Capture the cell that displays the provided text and extract its (x, y) central coordinate. 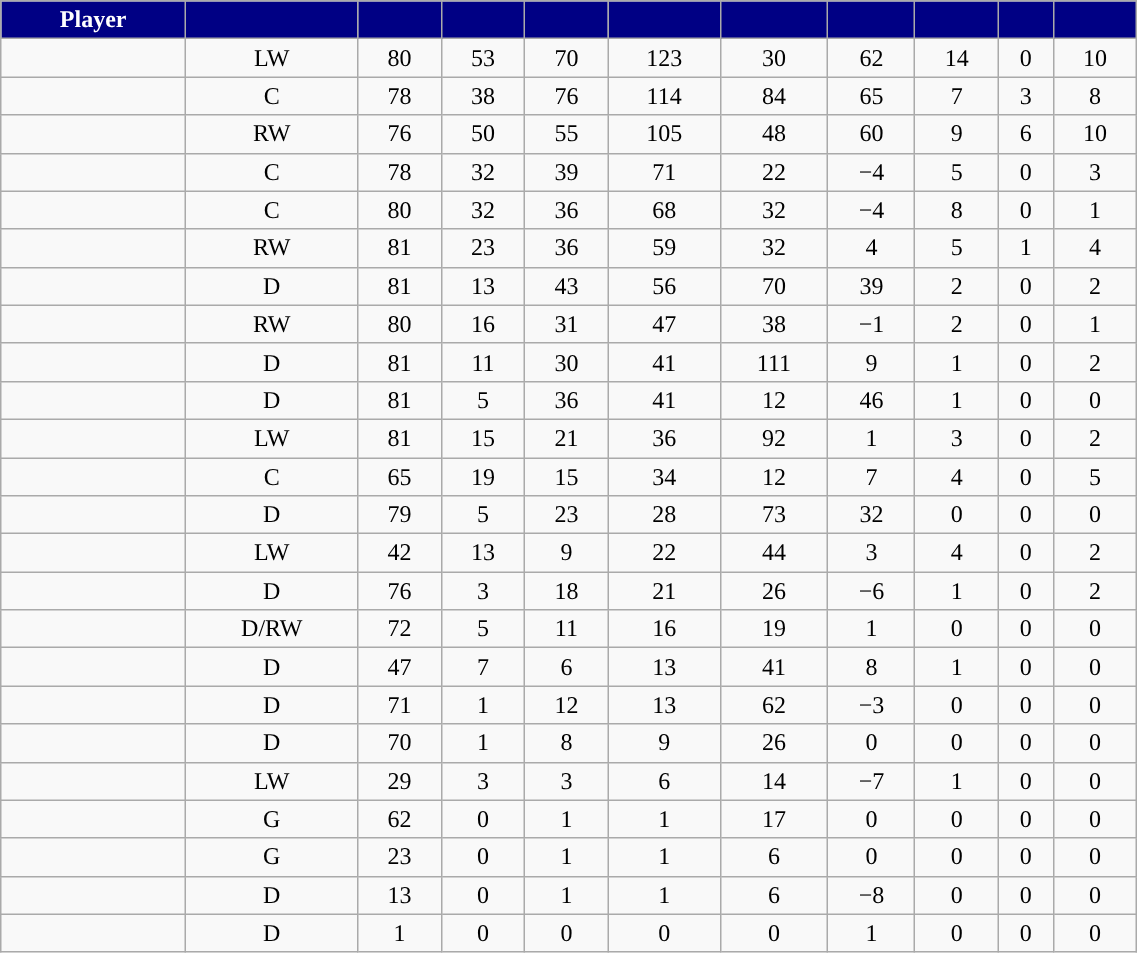
50 (482, 134)
−8 (872, 895)
42 (400, 553)
18 (566, 591)
111 (774, 362)
92 (774, 438)
84 (774, 96)
−7 (872, 781)
72 (400, 629)
31 (566, 324)
59 (664, 248)
48 (774, 134)
73 (774, 515)
68 (664, 210)
28 (664, 515)
79 (400, 515)
53 (482, 58)
46 (872, 400)
D/RW (272, 629)
29 (400, 781)
60 (872, 134)
44 (774, 553)
123 (664, 58)
Player (94, 20)
114 (664, 96)
56 (664, 286)
43 (566, 286)
−6 (872, 591)
105 (664, 134)
17 (774, 819)
55 (566, 134)
34 (664, 477)
−3 (872, 705)
−1 (872, 324)
